Return the [X, Y] coordinate for the center point of the cell that contains the specified text.  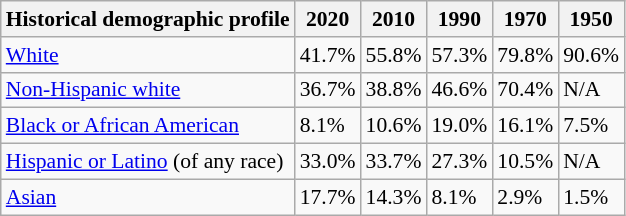
Non-Hispanic white [148, 90]
10.5% [525, 162]
White [148, 55]
7.5% [591, 126]
19.0% [459, 126]
33.0% [328, 162]
79.8% [525, 55]
Black or African American [148, 126]
1990 [459, 19]
55.8% [394, 55]
Asian [148, 197]
2010 [394, 19]
33.7% [394, 162]
1950 [591, 19]
17.7% [328, 197]
14.3% [394, 197]
1.5% [591, 197]
10.6% [394, 126]
41.7% [328, 55]
2020 [328, 19]
1970 [525, 19]
46.6% [459, 90]
16.1% [525, 126]
90.6% [591, 55]
57.3% [459, 55]
27.3% [459, 162]
2.9% [525, 197]
70.4% [525, 90]
Hispanic or Latino (of any race) [148, 162]
38.8% [394, 90]
36.7% [328, 90]
Historical demographic profile [148, 19]
